Extract the [X, Y] coordinate from the center of the cell holding the provided text.  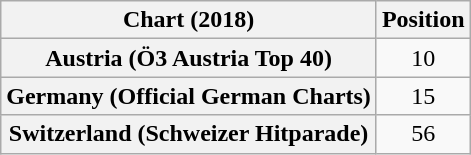
15 [423, 96]
Position [423, 20]
Germany (Official German Charts) [189, 96]
10 [423, 58]
56 [423, 134]
Switzerland (Schweizer Hitparade) [189, 134]
Chart (2018) [189, 20]
Austria (Ö3 Austria Top 40) [189, 58]
